Extract the (x, y) coordinate from the center of the cell holding the provided text.  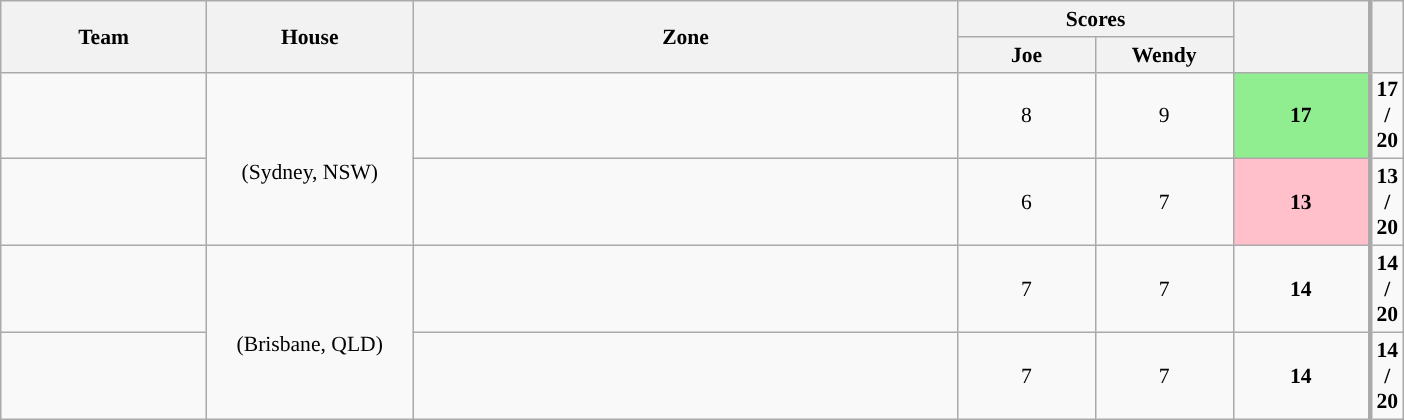
Zone (686, 36)
13 (1302, 202)
House (310, 36)
Scores (1096, 19)
Team (104, 36)
17 / 20 (1386, 116)
8 (1026, 116)
6 (1026, 202)
9 (1164, 116)
Wendy (1164, 55)
(Brisbane, QLD) (310, 332)
13 / 20 (1386, 202)
(Sydney, NSW) (310, 158)
17 (1302, 116)
Joe (1026, 55)
